Output the [X, Y] coordinate of the center of the cell containing the given text.  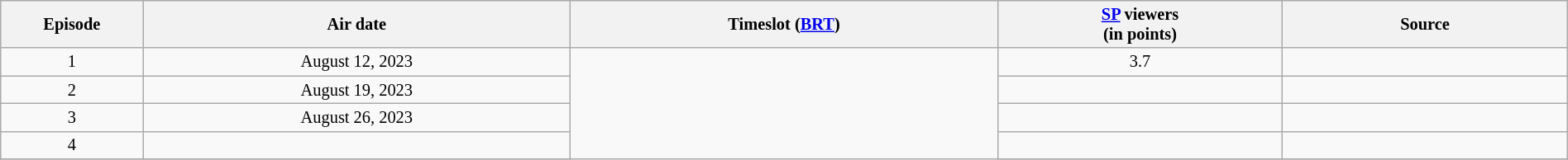
Air date [357, 24]
4 [72, 145]
3.7 [1140, 62]
Timeslot (BRT) [784, 24]
August 19, 2023 [357, 90]
August 26, 2023 [357, 117]
2 [72, 90]
Source [1425, 24]
August 12, 2023 [357, 62]
3 [72, 117]
SP viewers(in points) [1140, 24]
Episode [72, 24]
1 [72, 62]
